Return the [x, y] coordinate for the center point of the cell that contains the specified text.  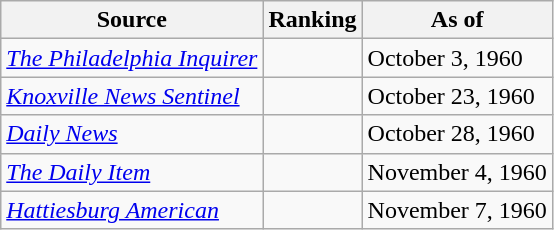
October 28, 1960 [457, 134]
Ranking [312, 20]
As of [457, 20]
November 7, 1960 [457, 210]
Daily News [132, 134]
Hattiesburg American [132, 210]
Source [132, 20]
The Philadelphia Inquirer [132, 58]
October 23, 1960 [457, 96]
October 3, 1960 [457, 58]
The Daily Item [132, 172]
November 4, 1960 [457, 172]
Knoxville News Sentinel [132, 96]
